From the cell containing the given text, extract its center point as [x, y] coordinate. 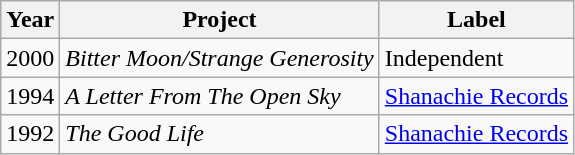
1994 [30, 96]
Label [476, 20]
2000 [30, 58]
Independent [476, 58]
A Letter From The Open Sky [220, 96]
Project [220, 20]
Year [30, 20]
The Good Life [220, 134]
Bitter Moon/Strange Generosity [220, 58]
1992 [30, 134]
